For the text-containing cell, return its midpoint in [X, Y] coordinate format. 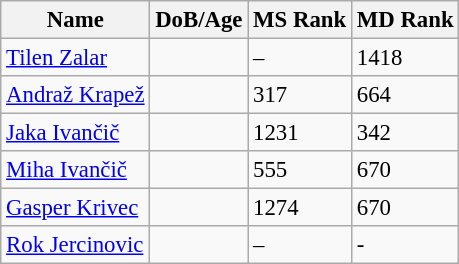
Rok Jercinovic [76, 245]
Tilen Zalar [76, 58]
Name [76, 20]
MS Rank [300, 20]
1231 [300, 133]
555 [300, 170]
Jaka Ivančič [76, 133]
MD Rank [404, 20]
DoB/Age [199, 20]
1418 [404, 58]
317 [300, 95]
Gasper Krivec [76, 208]
664 [404, 95]
Andraž Krapež [76, 95]
- [404, 245]
342 [404, 133]
1274 [300, 208]
Miha Ivančič [76, 170]
